Find where the given text appears and provide that cell's center as (X, Y) coordinate. 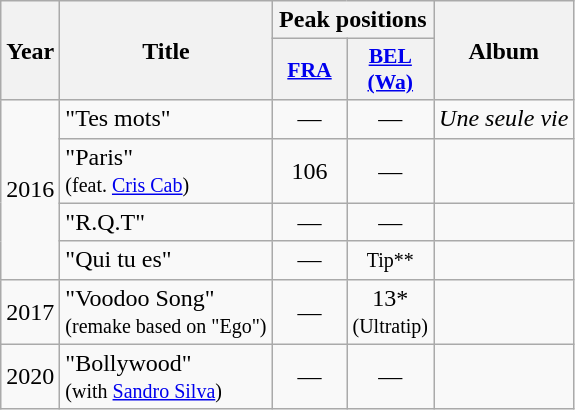
2020 (30, 376)
"Voodoo Song" (remake based on "Ego") (166, 312)
FRA (310, 70)
BEL(Wa) (390, 70)
Peak positions (352, 20)
"Tes mots" (166, 119)
Tip** (390, 260)
Une seule vie (504, 119)
2016 (30, 190)
"R.Q.T" (166, 222)
"Paris" (feat. Cris Cab) (166, 170)
"Bollywood" (with Sandro Silva) (166, 376)
Year (30, 50)
Title (166, 50)
"Qui tu es" (166, 260)
106 (310, 170)
Album (504, 50)
2017 (30, 312)
13*(Ultratip) (390, 312)
